For the text-containing cell, return its midpoint in [X, Y] coordinate format. 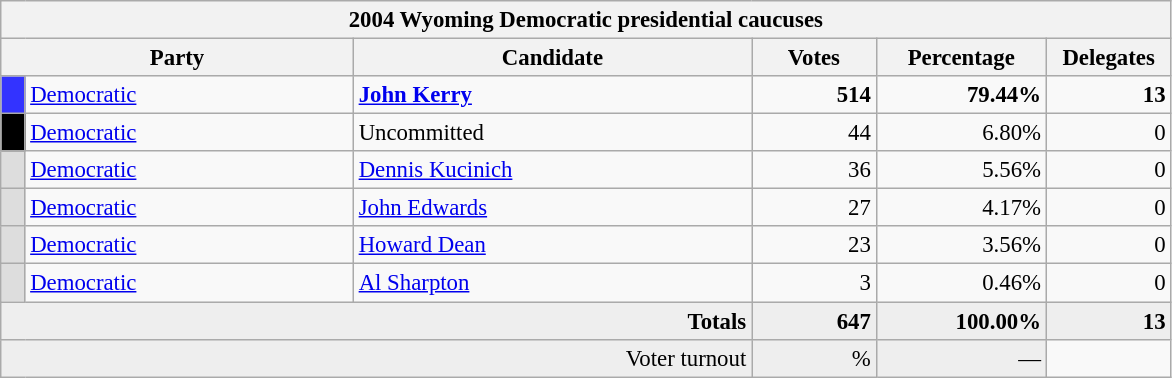
3.56% [961, 245]
100.00% [961, 321]
79.44% [961, 95]
514 [814, 95]
5.56% [961, 170]
647 [814, 321]
% [814, 358]
27 [814, 208]
Party [178, 58]
Votes [814, 58]
Totals [376, 321]
2004 Wyoming Democratic presidential caucuses [586, 20]
— [961, 358]
John Edwards [552, 208]
Voter turnout [376, 358]
23 [814, 245]
Delegates [1108, 58]
36 [814, 170]
Uncommitted [552, 133]
4.17% [961, 208]
John Kerry [552, 95]
3 [814, 283]
0.46% [961, 283]
Al Sharpton [552, 283]
44 [814, 133]
Howard Dean [552, 245]
Candidate [552, 58]
6.80% [961, 133]
Percentage [961, 58]
Dennis Kucinich [552, 170]
